Determine the (x, y) coordinate at the center of the cell enclosing the given text.  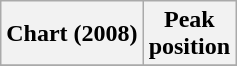
Peakposition (189, 34)
Chart (2008) (72, 34)
